Return [X, Y] of the center of cell containing provided text 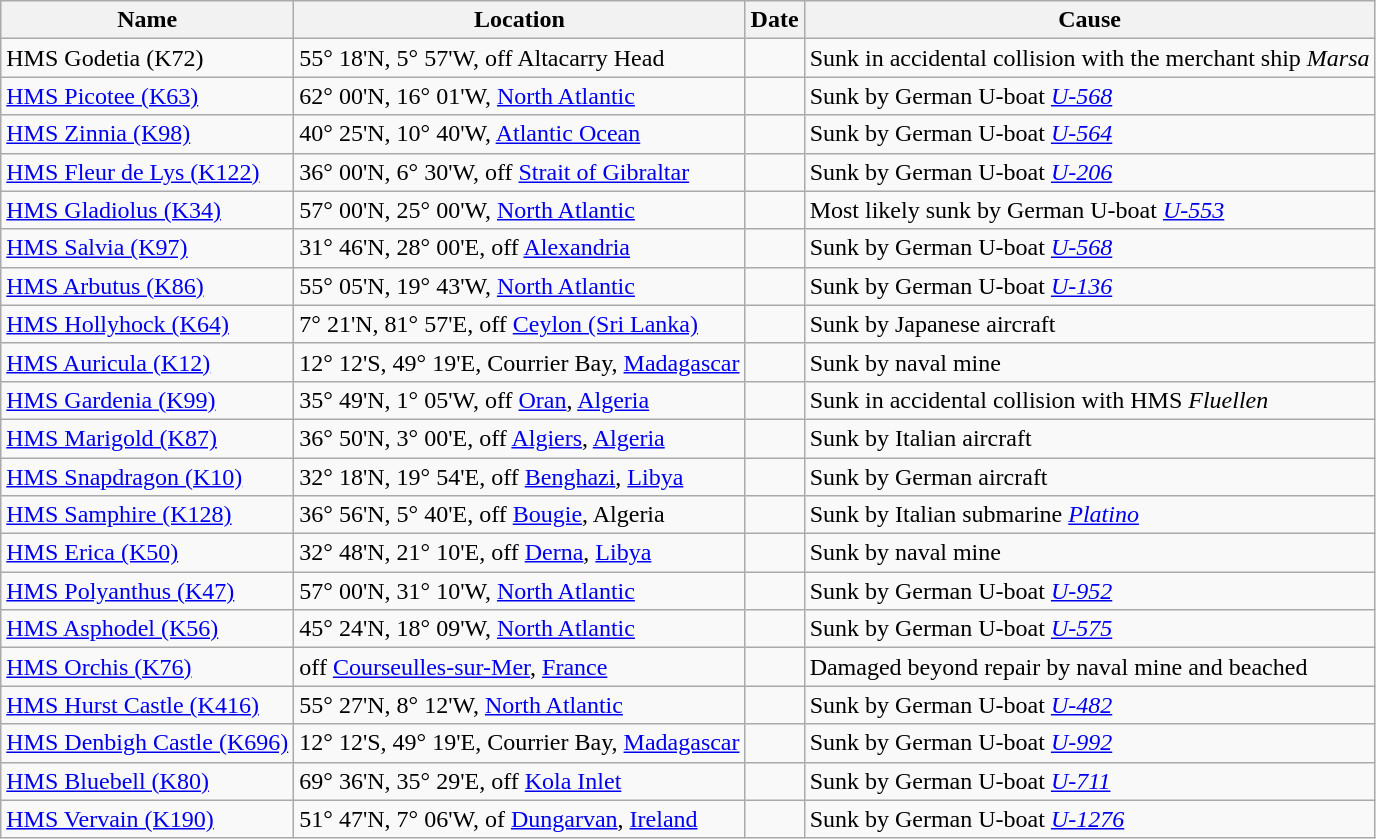
Sunk by German U-boat U-575 [1090, 629]
31° 46'N, 28° 00'E, off Alexandria [520, 248]
Sunk by German U-boat U-136 [1090, 286]
Sunk by German U-boat U-564 [1090, 134]
HMS Auricula (K12) [148, 362]
Sunk by Italian submarine Platino [1090, 515]
Date [774, 20]
Most likely sunk by German U-boat U-553 [1090, 210]
Sunk in accidental collision with the merchant ship Marsa [1090, 58]
HMS Polyanthus (K47) [148, 591]
55° 05'N, 19° 43'W, North Atlantic [520, 286]
Sunk by German U-boat U-711 [1090, 781]
HMS Hurst Castle (K416) [148, 705]
HMS Arbutus (K86) [148, 286]
HMS Orchis (K76) [148, 667]
HMS Picotee (K63) [148, 96]
HMS Denbigh Castle (K696) [148, 743]
32° 18'N, 19° 54'E, off Benghazi, Libya [520, 477]
40° 25'N, 10° 40'W, Atlantic Ocean [520, 134]
35° 49'N, 1° 05'W, off Oran, Algeria [520, 400]
32° 48'N, 21° 10'E, off Derna, Libya [520, 553]
Sunk by Japanese aircraft [1090, 324]
36° 00'N, 6° 30'W, off Strait of Gibraltar [520, 172]
7° 21'N, 81° 57'E, off Ceylon (Sri Lanka) [520, 324]
HMS Vervain (K190) [148, 819]
HMS Erica (K50) [148, 553]
off Courseulles-sur-Mer, France [520, 667]
Sunk by German U-boat U-992 [1090, 743]
HMS Snapdragon (K10) [148, 477]
57° 00'N, 31° 10'W, North Atlantic [520, 591]
HMS Gardenia (K99) [148, 400]
Name [148, 20]
HMS Godetia (K72) [148, 58]
Sunk by German U-boat U-206 [1090, 172]
HMS Hollyhock (K64) [148, 324]
57° 00'N, 25° 00'W, North Atlantic [520, 210]
Cause [1090, 20]
HMS Salvia (K97) [148, 248]
HMS Marigold (K87) [148, 438]
55° 18'N, 5° 57'W, off Altacarry Head [520, 58]
HMS Samphire (K128) [148, 515]
55° 27'N, 8° 12'W, North Atlantic [520, 705]
HMS Gladiolus (K34) [148, 210]
Sunk by German U-boat U-952 [1090, 591]
HMS Fleur de Lys (K122) [148, 172]
62° 00'N, 16° 01'W, North Atlantic [520, 96]
HMS Asphodel (K56) [148, 629]
HMS Zinnia (K98) [148, 134]
Sunk by German U-boat U-1276 [1090, 819]
Location [520, 20]
Damaged beyond repair by naval mine and beached [1090, 667]
Sunk in accidental collision with HMS Fluellen [1090, 400]
45° 24'N, 18° 09'W, North Atlantic [520, 629]
Sunk by German U-boat U-482 [1090, 705]
Sunk by German aircraft [1090, 477]
36° 56'N, 5° 40'E, off Bougie, Algeria [520, 515]
69° 36'N, 35° 29'E, off Kola Inlet [520, 781]
HMS Bluebell (K80) [148, 781]
51° 47'N, 7° 06'W, of Dungarvan, Ireland [520, 819]
36° 50'N, 3° 00'E, off Algiers, Algeria [520, 438]
Sunk by Italian aircraft [1090, 438]
